From the cell containing the given text, extract its center point as [x, y] coordinate. 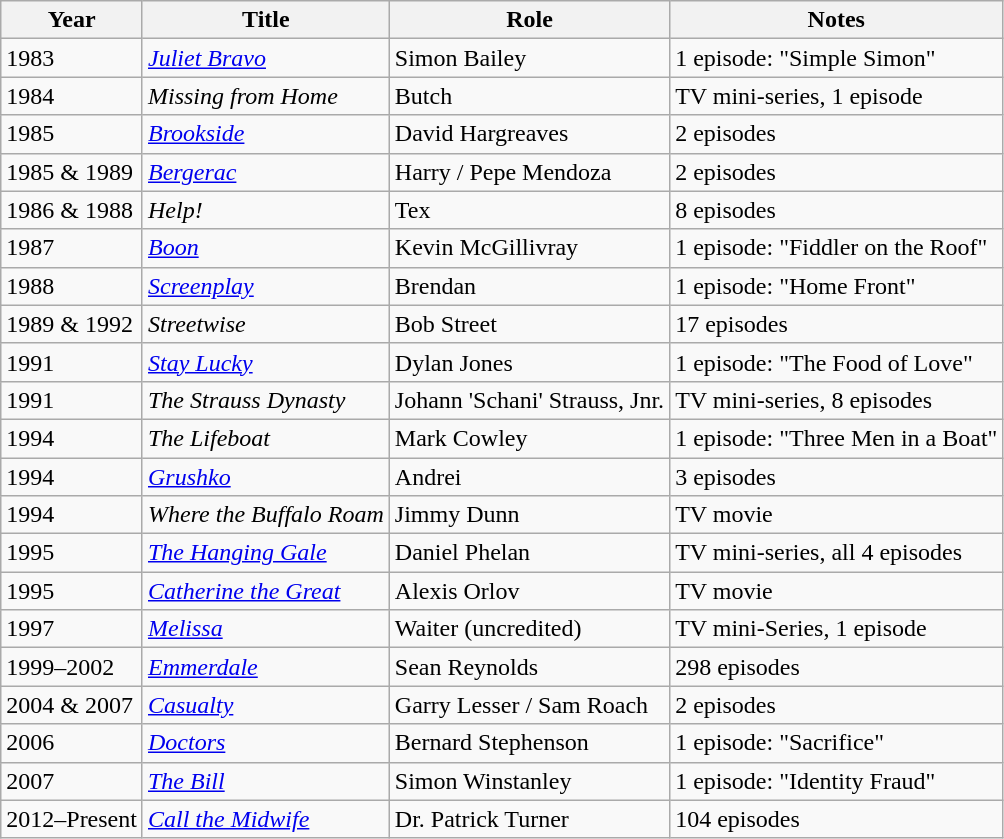
Sean Reynolds [529, 667]
1984 [72, 96]
Bob Street [529, 324]
Melissa [266, 629]
2007 [72, 781]
1986 & 1988 [72, 210]
Alexis Orlov [529, 591]
1997 [72, 629]
2006 [72, 743]
TV mini-Series, 1 episode [836, 629]
2004 & 2007 [72, 705]
TV mini-series, all 4 episodes [836, 553]
The Hanging Gale [266, 553]
Jimmy Dunn [529, 515]
Grushko [266, 477]
Notes [836, 20]
Year [72, 20]
Juliet Bravo [266, 58]
8 episodes [836, 210]
1 episode: "Sacrifice" [836, 743]
Simon Winstanley [529, 781]
Casualty [266, 705]
Brookside [266, 134]
Doctors [266, 743]
1 episode: "Three Men in a Boat" [836, 438]
1 episode: "Fiddler on the Roof" [836, 248]
Role [529, 20]
Title [266, 20]
Mark Cowley [529, 438]
Emmerdale [266, 667]
Tex [529, 210]
Daniel Phelan [529, 553]
104 episodes [836, 819]
TV mini-series, 8 episodes [836, 400]
Stay Lucky [266, 362]
Boon [266, 248]
1 episode: "The Food of Love" [836, 362]
David Hargreaves [529, 134]
1985 [72, 134]
Garry Lesser / Sam Roach [529, 705]
1989 & 1992 [72, 324]
17 episodes [836, 324]
1 episode: "Simple Simon" [836, 58]
1987 [72, 248]
Catherine the Great [266, 591]
TV mini-series, 1 episode [836, 96]
Where the Buffalo Roam [266, 515]
Call the Midwife [266, 819]
Screenplay [266, 286]
Dr. Patrick Turner [529, 819]
The Lifeboat [266, 438]
Streetwise [266, 324]
Simon Bailey [529, 58]
Harry / Pepe Mendoza [529, 172]
Johann 'Schani' Strauss, Jnr. [529, 400]
298 episodes [836, 667]
Butch [529, 96]
Kevin McGillivray [529, 248]
Andrei [529, 477]
Help! [266, 210]
Dylan Jones [529, 362]
1983 [72, 58]
1 episode: "Identity Fraud" [836, 781]
Waiter (uncredited) [529, 629]
Bergerac [266, 172]
1999–2002 [72, 667]
Missing from Home [266, 96]
2012–Present [72, 819]
1985 & 1989 [72, 172]
Bernard Stephenson [529, 743]
The Bill [266, 781]
1 episode: "Home Front" [836, 286]
Brendan [529, 286]
1988 [72, 286]
3 episodes [836, 477]
The Strauss Dynasty [266, 400]
